Extract the [x, y] coordinate from the center of the cell holding the provided text.  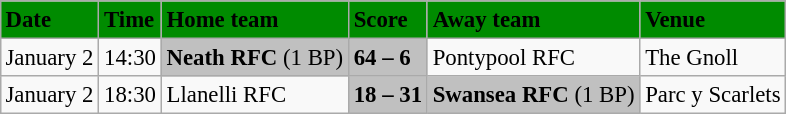
Venue [713, 20]
14:30 [130, 57]
64 – 6 [388, 57]
Llanelli RFC [254, 95]
18:30 [130, 95]
The Gnoll [713, 57]
Score [388, 20]
Parc y Scarlets [713, 95]
Away team [534, 20]
Pontypool RFC [534, 57]
18 – 31 [388, 95]
Time [130, 20]
Date [50, 20]
Neath RFC (1 BP) [254, 57]
Swansea RFC (1 BP) [534, 95]
Home team [254, 20]
